From the cell containing the given text, extract its center point as [X, Y] coordinate. 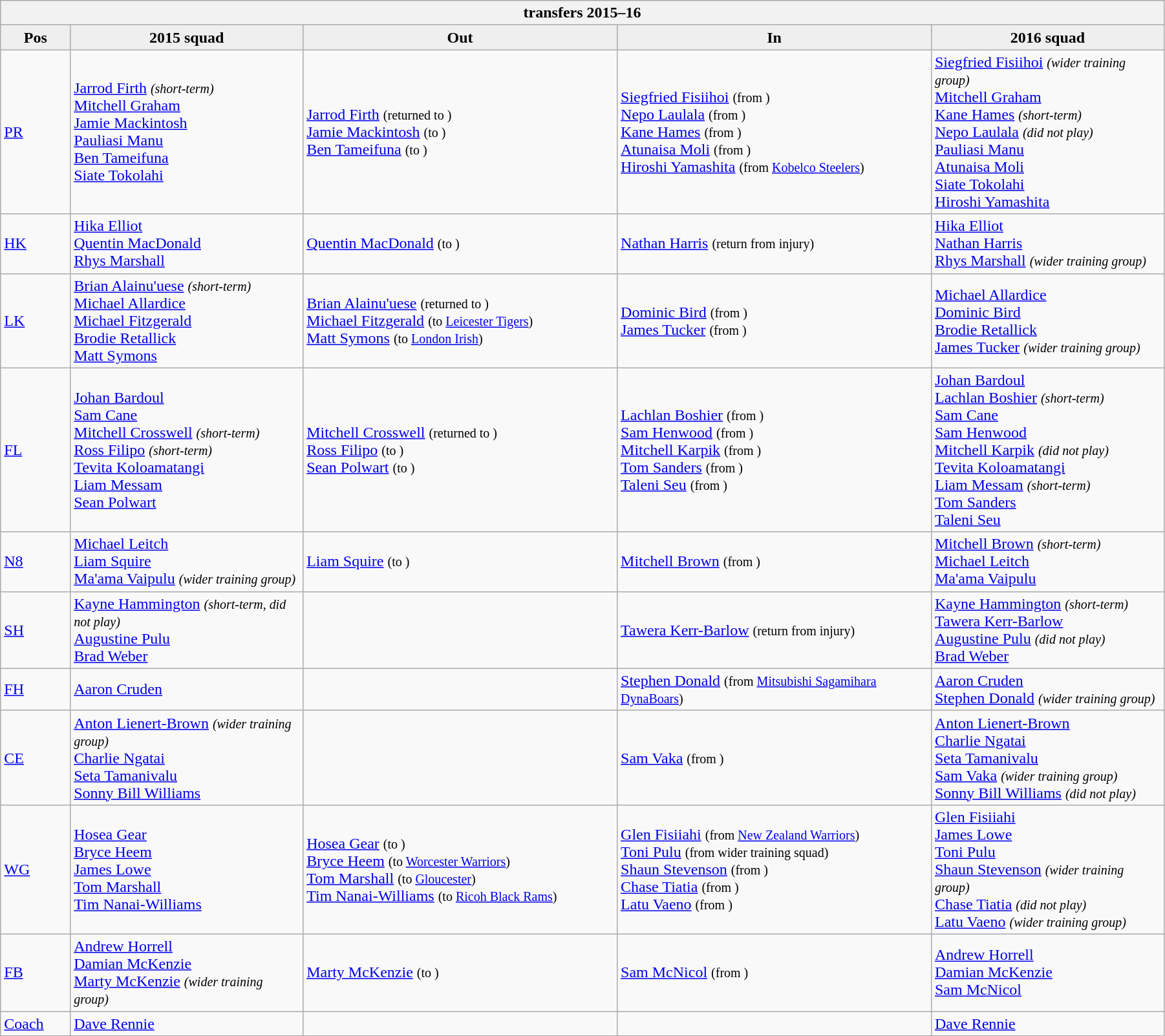
FL [36, 450]
Andrew HorrellDamian McKenzieMarty McKenzie (wider training group) [187, 972]
Sam Vaka (from ) [775, 757]
Brian Alainu'uese (short-term)Michael AllardiceMichael FitzgeraldBrodie RetallickMatt Symons [187, 321]
Hika ElliotQuentin MacDonaldRhys Marshall [187, 244]
Hosea Gear (to ) Bryce Heem (to Worcester Warriors) Tom Marshall (to Gloucester) Tim Nanai-Williams (to Ricoh Black Rams) [460, 869]
SH [36, 629]
Siegfried Fisiihoi (from ) Nepo Laulala (from ) Kane Hames (from ) Atunaisa Moli (from ) Hiroshi Yamashita (from Kobelco Steelers) [775, 132]
Out [460, 37]
Jarrod Firth (short-term)Mitchell GrahamJamie MackintoshPauliasi ManuBen TameifunaSiate Tokolahi [187, 132]
Kayne Hammington (short-term, did not play)Augustine PuluBrad Weber [187, 629]
Stephen Donald (from Mitsubishi Sagamihara DynaBoars) [775, 689]
Aaron CrudenStephen Donald (wider training group) [1047, 689]
LK [36, 321]
Quentin MacDonald (to ) [460, 244]
Michael LeitchLiam SquireMa'ama Vaipulu (wider training group) [187, 562]
Mitchell Brown (short-term)Michael LeitchMa'ama Vaipulu [1047, 562]
transfers 2015–16 [582, 13]
FB [36, 972]
Mitchell Crosswell (returned to ) Ross Filipo (to ) Sean Polwart (to ) [460, 450]
PR [36, 132]
Hosea GearBryce HeemJames LoweTom MarshallTim Nanai-Williams [187, 869]
HK [36, 244]
Brian Alainu'uese (returned to ) Michael Fitzgerald (to Leicester Tigers) Matt Symons (to London Irish) [460, 321]
Dominic Bird (from ) James Tucker (from ) [775, 321]
Andrew HorrellDamian McKenzieSam McNicol [1047, 972]
Aaron Cruden [187, 689]
Tawera Kerr-Barlow (return from injury) [775, 629]
In [775, 37]
Marty McKenzie (to ) [460, 972]
2016 squad [1047, 37]
Anton Lienert-Brown (wider training group)Charlie NgataiSeta TamanivaluSonny Bill Williams [187, 757]
Johan BardoulSam CaneMitchell Crosswell (short-term)Ross Filipo (short-term)Tevita KoloamatangiLiam MessamSean Polwart [187, 450]
Glen FisiiahiJames LoweToni PuluShaun Stevenson (wider training group)Chase Tiatia (did not play)Latu Vaeno (wider training group) [1047, 869]
Hika ElliotNathan HarrisRhys Marshall (wider training group) [1047, 244]
Jarrod Firth (returned to ) Jamie Mackintosh (to ) Ben Tameifuna (to ) [460, 132]
FH [36, 689]
Pos [36, 37]
Lachlan Boshier (from ) Sam Henwood (from ) Mitchell Karpik (from ) Tom Sanders (from ) Taleni Seu (from ) [775, 450]
Kayne Hammington (short-term)Tawera Kerr-BarlowAugustine Pulu (did not play)Brad Weber [1047, 629]
Mitchell Brown (from ) [775, 562]
Sam McNicol (from ) [775, 972]
Nathan Harris (return from injury) [775, 244]
CE [36, 757]
WG [36, 869]
Liam Squire (to ) [460, 562]
Michael AllardiceDominic BirdBrodie RetallickJames Tucker (wider training group) [1047, 321]
2015 squad [187, 37]
Glen Fisiiahi (from New Zealand Warriors) Toni Pulu (from wider training squad) Shaun Stevenson (from ) Chase Tiatia (from ) Latu Vaeno (from ) [775, 869]
Anton Lienert-BrownCharlie NgataiSeta TamanivaluSam Vaka (wider training group)Sonny Bill Williams (did not play) [1047, 757]
N8 [36, 562]
Coach [36, 1023]
